Pinpoint the cell where the given text exists, returning its [X, Y] midpoint coordinate. 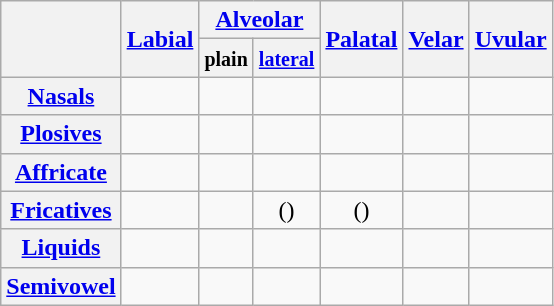
Liquids [61, 248]
Fricatives [61, 210]
Affricate [61, 172]
Velar [436, 39]
Plosives [61, 134]
Uvular [510, 39]
plain [226, 58]
Nasals [61, 96]
Labial [160, 39]
Semivowel [61, 286]
Palatal [362, 39]
lateral [286, 58]
Alveolar [260, 20]
